From the cell containing the given text, extract its center point as [X, Y] coordinate. 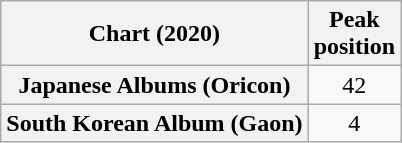
42 [354, 85]
South Korean Album (Gaon) [154, 123]
Chart (2020) [154, 34]
Peakposition [354, 34]
4 [354, 123]
Japanese Albums (Oricon) [154, 85]
